Search for the cell housing the specified text and yield its (X, Y) center coordinate. 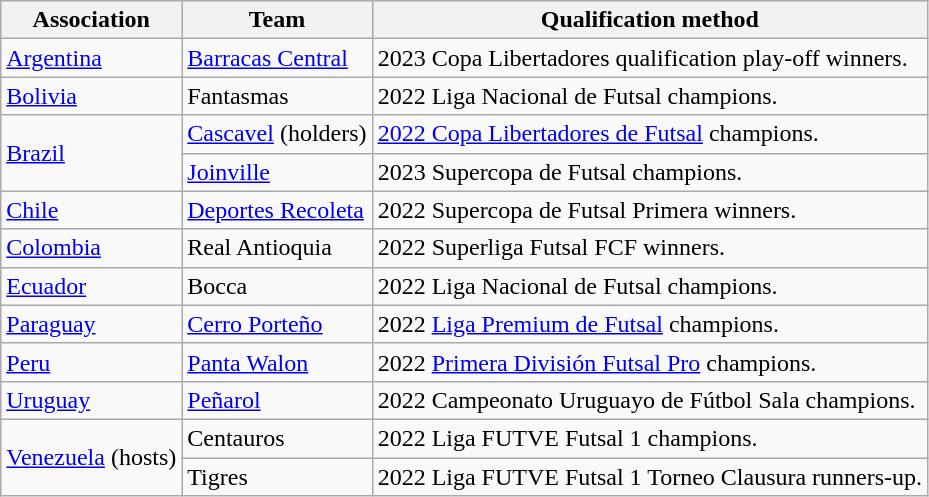
Cascavel (holders) (277, 134)
Argentina (92, 58)
Uruguay (92, 400)
Bocca (277, 286)
Peñarol (277, 400)
2022 Campeonato Uruguayo de Fútbol Sala champions. (650, 400)
Team (277, 20)
2022 Liga Premium de Futsal champions. (650, 324)
Paraguay (92, 324)
2023 Copa Libertadores qualification play-off winners. (650, 58)
Peru (92, 362)
Bolivia (92, 96)
Barracas Central (277, 58)
Association (92, 20)
Chile (92, 210)
Fantasmas (277, 96)
Cerro Porteño (277, 324)
Brazil (92, 153)
2023 Supercopa de Futsal champions. (650, 172)
Qualification method (650, 20)
2022 Primera División Futsal Pro champions. (650, 362)
2022 Liga FUTVE Futsal 1 Torneo Clausura runners-up. (650, 477)
2022 Copa Libertadores de Futsal champions. (650, 134)
Ecuador (92, 286)
Tigres (277, 477)
Colombia (92, 248)
Venezuela (hosts) (92, 457)
Centauros (277, 438)
2022 Supercopa de Futsal Primera winners. (650, 210)
Joinville (277, 172)
Real Antioquia (277, 248)
2022 Liga FUTVE Futsal 1 champions. (650, 438)
Panta Walon (277, 362)
Deportes Recoleta (277, 210)
2022 Superliga Futsal FCF winners. (650, 248)
